Detect which cell encompasses the target text, then output its (x, y) center coordinate. 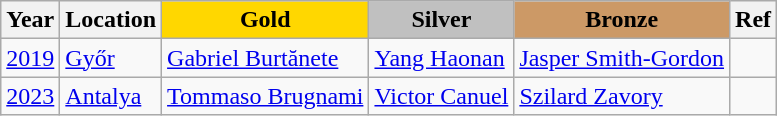
Győr (111, 58)
Bronze (622, 20)
Jasper Smith-Gordon (622, 58)
Victor Canuel (442, 96)
Gabriel Burtănete (266, 58)
Szilard Zavory (622, 96)
Year (30, 20)
Antalya (111, 96)
Yang Haonan (442, 58)
Ref (754, 20)
Silver (442, 20)
Gold (266, 20)
Location (111, 20)
2019 (30, 58)
2023 (30, 96)
Tommaso Brugnami (266, 96)
